Identify which cell holds the provided text, then report its [X, Y] central coordinate. 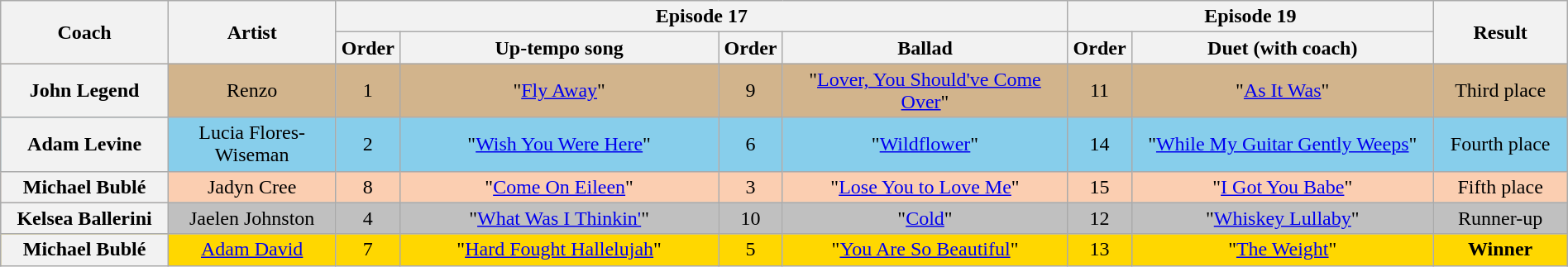
"Whiskey Lullaby" [1282, 218]
Jaelen Johnston [251, 218]
Artist [251, 32]
Up-tempo song [559, 48]
6 [751, 144]
"While My Guitar Gently Weeps" [1282, 144]
8 [368, 187]
9 [751, 91]
Winner [1500, 250]
1 [368, 91]
"Lover, You Should've Come Over" [925, 91]
Result [1500, 32]
15 [1100, 187]
"Fly Away" [559, 91]
Lucia Flores-Wiseman [251, 144]
Adam David [251, 250]
Kelsea Ballerini [84, 218]
"Lose You to Love Me" [925, 187]
Episode 19 [1250, 17]
2 [368, 144]
"I Got You Babe" [1282, 187]
Episode 17 [701, 17]
"As It Was" [1282, 91]
12 [1100, 218]
"Hard Fought Hallelujah" [559, 250]
Jadyn Cree [251, 187]
14 [1100, 144]
"Wish You Were Here" [559, 144]
"You Are So Beautiful" [925, 250]
Runner-up [1500, 218]
Ballad [925, 48]
"What Was I Thinkin'" [559, 218]
Adam Levine [84, 144]
Fifth place [1500, 187]
10 [751, 218]
Duet (with coach) [1282, 48]
"Wildflower" [925, 144]
3 [751, 187]
4 [368, 218]
"Cold" [925, 218]
Coach [84, 32]
"Come On Eileen" [559, 187]
7 [368, 250]
13 [1100, 250]
Fourth place [1500, 144]
Third place [1500, 91]
5 [751, 250]
"The Weight" [1282, 250]
Renzo [251, 91]
John Legend [84, 91]
11 [1100, 91]
